Detect which cell encompasses the target text, then output its (X, Y) center coordinate. 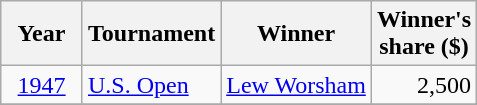
Tournament (151, 34)
U.S. Open (151, 85)
Year (42, 34)
2,500 (424, 85)
Winner'sshare ($) (424, 34)
Lew Worsham (296, 85)
1947 (42, 85)
Winner (296, 34)
